Identify which cell holds the provided text, then report its [X, Y] central coordinate. 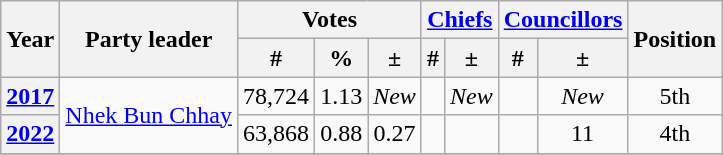
78,724 [276, 96]
Position [675, 39]
2017 [30, 96]
Year [30, 39]
0.88 [342, 134]
% [342, 58]
Nhek Bun Chhay [149, 115]
Councillors [563, 20]
4th [675, 134]
0.27 [395, 134]
5th [675, 96]
Chiefs [460, 20]
1.13 [342, 96]
11 [582, 134]
2022 [30, 134]
63,868 [276, 134]
Party leader [149, 39]
Votes [330, 20]
